Extract the [X, Y] coordinate from the center of the cell holding the provided text.  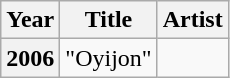
Year [30, 20]
Artist [192, 20]
Title [108, 20]
"Oyijon" [108, 58]
2006 [30, 58]
